Pinpoint the cell where the given text exists, returning its [X, Y] midpoint coordinate. 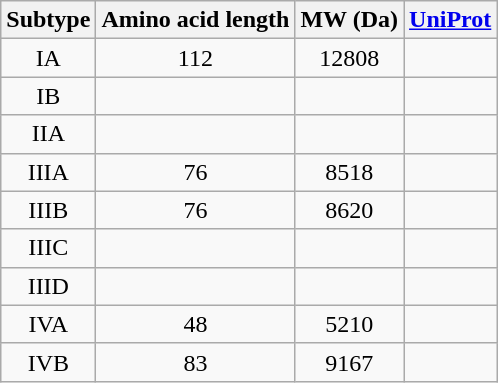
IIIB [48, 210]
5210 [350, 324]
IIID [48, 286]
Amino acid length [196, 20]
IVB [48, 362]
IVA [48, 324]
9167 [350, 362]
Subtype [48, 20]
IA [48, 58]
IIIA [48, 172]
IIIC [48, 248]
IB [48, 96]
12808 [350, 58]
UniProt [450, 20]
83 [196, 362]
IIA [48, 134]
112 [196, 58]
48 [196, 324]
MW (Da) [350, 20]
8518 [350, 172]
8620 [350, 210]
